Search for the cell housing the specified text and yield its (X, Y) center coordinate. 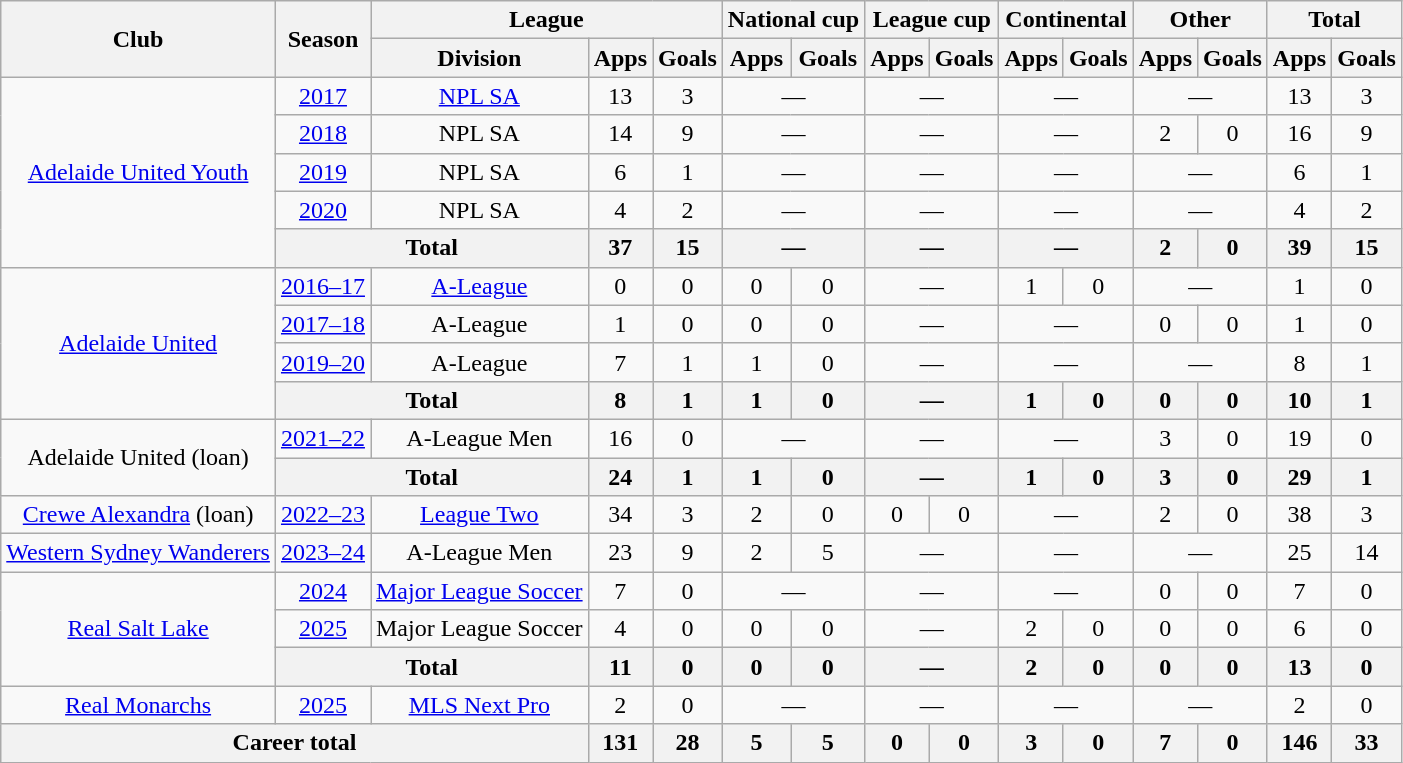
Season (322, 39)
2019–20 (322, 362)
Club (138, 39)
Adelaide United Youth (138, 172)
2017 (322, 96)
Other (1200, 20)
11 (620, 667)
Adelaide United (138, 343)
Continental (1066, 20)
2021–22 (322, 438)
2020 (322, 210)
146 (1299, 743)
131 (620, 743)
37 (620, 248)
National cup (793, 20)
League (546, 20)
2019 (322, 172)
Division (479, 58)
38 (1299, 515)
25 (1299, 553)
10 (1299, 400)
2022–23 (322, 515)
23 (620, 553)
2023–24 (322, 553)
Crewe Alexandra (loan) (138, 515)
League Two (479, 515)
19 (1299, 438)
Career total (294, 743)
39 (1299, 248)
33 (1367, 743)
2018 (322, 134)
2024 (322, 591)
Western Sydney Wanderers (138, 553)
Adelaide United (loan) (138, 457)
Real Salt Lake (138, 629)
Real Monarchs (138, 705)
MLS Next Pro (479, 705)
34 (620, 515)
29 (1299, 477)
2017–18 (322, 324)
28 (688, 743)
2016–17 (322, 286)
League cup (932, 20)
24 (620, 477)
